Locate the cell with the specified text and output its [x, y] center coordinate. 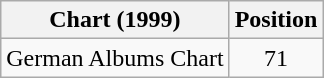
German Albums Chart [115, 58]
71 [276, 58]
Position [276, 20]
Chart (1999) [115, 20]
